Output the [X, Y] coordinate of the center of the cell containing the given text.  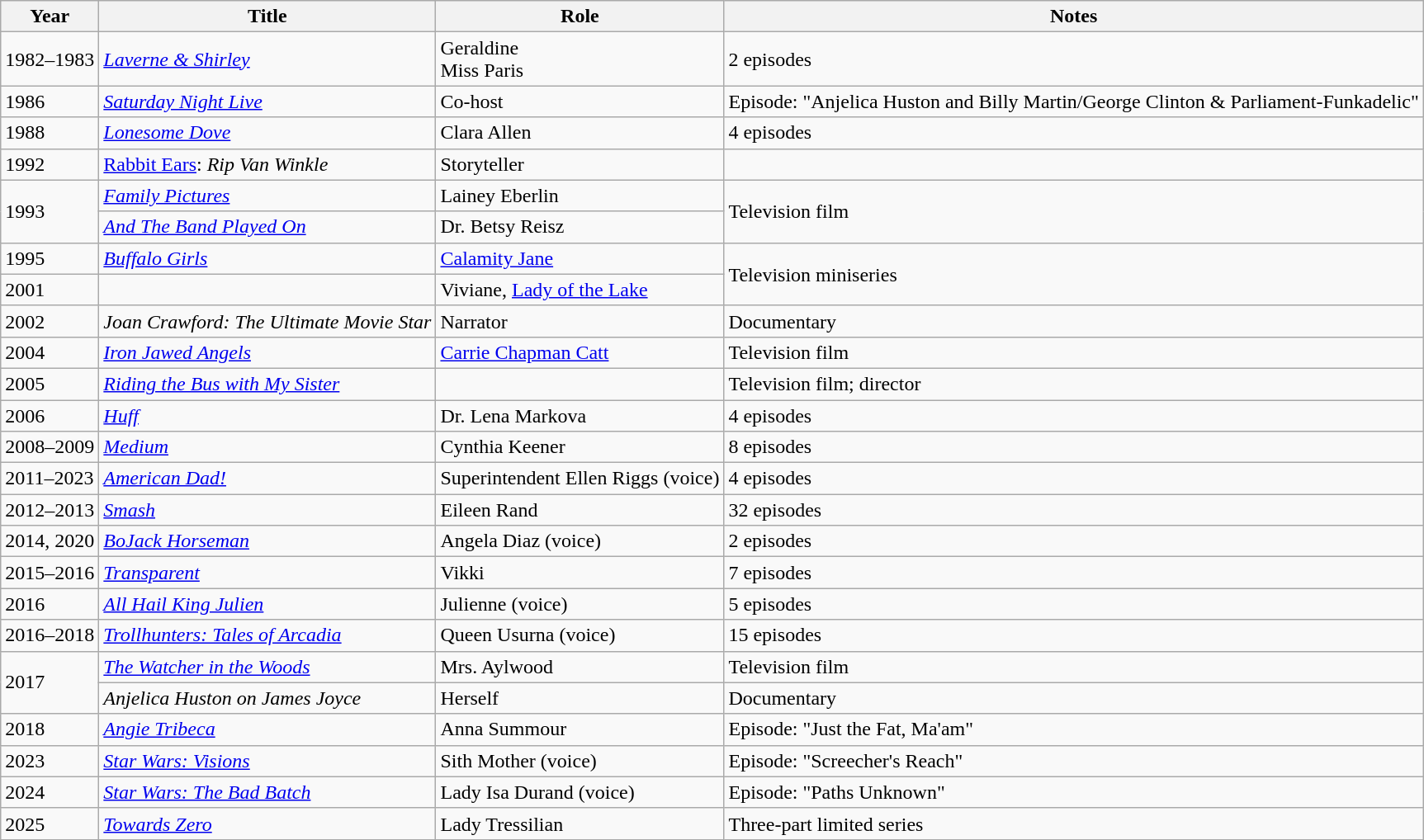
2024 [50, 792]
Laverne & Shirley [267, 59]
1993 [50, 211]
2001 [50, 290]
Title [267, 17]
Star Wars: The Bad Batch [267, 792]
Smash [267, 510]
Clara Allen [580, 133]
BoJack Horseman [267, 541]
Medium [267, 447]
Anjelica Huston on James Joyce [267, 698]
The Watcher in the Woods [267, 667]
Angela Diaz (voice) [580, 541]
Angie Tribeca [267, 729]
Family Pictures [267, 196]
2005 [50, 384]
Narrator [580, 321]
7 episodes [1073, 573]
2017 [50, 682]
Calamity Jane [580, 258]
Towards Zero [267, 823]
Anna Summour [580, 729]
Year [50, 17]
1992 [50, 164]
Cynthia Keener [580, 447]
Dr. Betsy Reisz [580, 227]
Dr. Lena Markova [580, 415]
Episode: "Anjelica Huston and Billy Martin/George Clinton & Parliament-Funkadelic" [1073, 101]
Mrs. Aylwood [580, 667]
2002 [50, 321]
Huff [267, 415]
Viviane, Lady of the Lake [580, 290]
Storyteller [580, 164]
5 episodes [1073, 604]
Trollhunters: Tales of Arcadia [267, 635]
2016 [50, 604]
Riding the Bus with My Sister [267, 384]
Queen Usurna (voice) [580, 635]
Joan Crawford: The Ultimate Movie Star [267, 321]
Sith Mother (voice) [580, 761]
American Dad! [267, 479]
2016–2018 [50, 635]
8 episodes [1073, 447]
Episode: "Screecher's Reach" [1073, 761]
1986 [50, 101]
1988 [50, 133]
1995 [50, 258]
Lady Tressilian [580, 823]
Lonesome Dove [267, 133]
15 episodes [1073, 635]
Vikki [580, 573]
And The Band Played On [267, 227]
Iron Jawed Angels [267, 352]
Lainey Eberlin [580, 196]
GeraldineMiss Paris [580, 59]
2023 [50, 761]
2018 [50, 729]
Saturday Night Live [267, 101]
2006 [50, 415]
Television miniseries [1073, 274]
Episode: "Paths Unknown" [1073, 792]
All Hail King Julien [267, 604]
2011–2023 [50, 479]
2008–2009 [50, 447]
1982–1983 [50, 59]
2004 [50, 352]
Herself [580, 698]
Lady Isa Durand (voice) [580, 792]
Star Wars: Visions [267, 761]
Buffalo Girls [267, 258]
Eileen Rand [580, 510]
Episode: "Just the Fat, Ma'am" [1073, 729]
Notes [1073, 17]
Television film; director [1073, 384]
Rabbit Ears: Rip Van Winkle [267, 164]
2015–2016 [50, 573]
2025 [50, 823]
Julienne (voice) [580, 604]
Co-host [580, 101]
Three-part limited series [1073, 823]
2012–2013 [50, 510]
Role [580, 17]
32 episodes [1073, 510]
Carrie Chapman Catt [580, 352]
Superintendent Ellen Riggs (voice) [580, 479]
2014, 2020 [50, 541]
Transparent [267, 573]
